Search for the cell housing the specified text and yield its [X, Y] center coordinate. 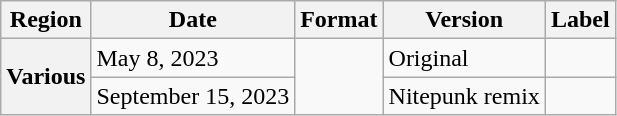
Original [464, 58]
Date [193, 20]
Nitepunk remix [464, 96]
May 8, 2023 [193, 58]
Label [580, 20]
Format [339, 20]
Region [46, 20]
September 15, 2023 [193, 96]
Version [464, 20]
Various [46, 77]
